For the text-containing cell, return its midpoint in (x, y) coordinate format. 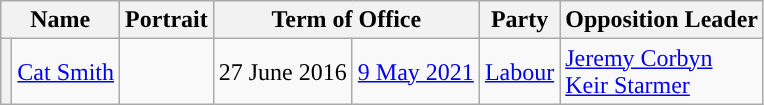
27 June 2016 (282, 72)
Cat Smith (66, 72)
Labour (519, 72)
Name (60, 20)
Opposition Leader (662, 20)
Jeremy CorbynKeir Starmer (662, 72)
Party (519, 20)
Term of Office (346, 20)
9 May 2021 (416, 72)
Portrait (167, 20)
